From the cell containing the given text, extract its center point as [X, Y] coordinate. 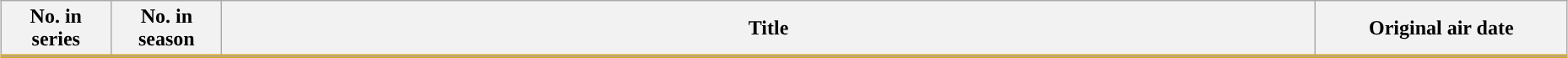
No. inseries [56, 29]
Original air date [1441, 29]
No. inseason [167, 29]
Title [768, 29]
